For the text-containing cell, return its midpoint in (X, Y) coordinate format. 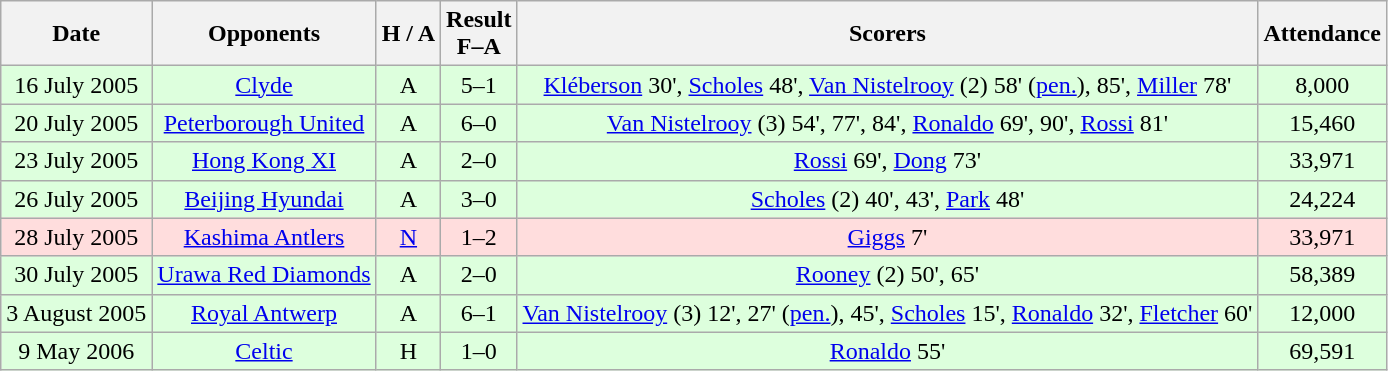
6–0 (479, 123)
9 May 2006 (76, 351)
ResultF–A (479, 34)
Hong Kong XI (264, 161)
Attendance (1322, 34)
H (408, 351)
1–0 (479, 351)
58,389 (1322, 275)
Rossi 69', Dong 73' (888, 161)
5–1 (479, 85)
H / A (408, 34)
3 August 2005 (76, 313)
Peterborough United (264, 123)
Giggs 7' (888, 237)
Ronaldo 55' (888, 351)
Rooney (2) 50', 65' (888, 275)
Kléberson 30', Scholes 48', Van Nistelrooy (2) 58' (pen.), 85', Miller 78' (888, 85)
Van Nistelrooy (3) 54', 77', 84', Ronaldo 69', 90', Rossi 81' (888, 123)
30 July 2005 (76, 275)
Clyde (264, 85)
Beijing Hyundai (264, 199)
12,000 (1322, 313)
23 July 2005 (76, 161)
Kashima Antlers (264, 237)
1–2 (479, 237)
Celtic (264, 351)
3–0 (479, 199)
20 July 2005 (76, 123)
Date (76, 34)
24,224 (1322, 199)
N (408, 237)
16 July 2005 (76, 85)
26 July 2005 (76, 199)
8,000 (1322, 85)
Scholes (2) 40', 43', Park 48' (888, 199)
15,460 (1322, 123)
Scorers (888, 34)
Van Nistelrooy (3) 12', 27' (pen.), 45', Scholes 15', Ronaldo 32', Fletcher 60' (888, 313)
Opponents (264, 34)
28 July 2005 (76, 237)
Urawa Red Diamonds (264, 275)
6–1 (479, 313)
Royal Antwerp (264, 313)
69,591 (1322, 351)
